Pinpoint the cell where the given text exists, returning its (x, y) midpoint coordinate. 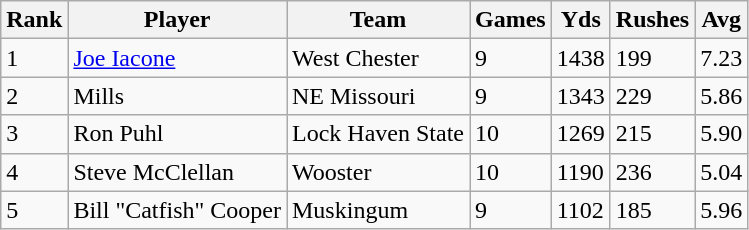
185 (652, 210)
1438 (580, 58)
Games (511, 20)
1102 (580, 210)
Bill "Catfish" Cooper (178, 210)
Ron Puhl (178, 134)
215 (652, 134)
236 (652, 172)
Wooster (378, 172)
5.04 (722, 172)
5.96 (722, 210)
5.90 (722, 134)
199 (652, 58)
West Chester (378, 58)
229 (652, 96)
1343 (580, 96)
Rushes (652, 20)
1 (34, 58)
1190 (580, 172)
1269 (580, 134)
5 (34, 210)
Avg (722, 20)
Joe Iacone (178, 58)
7.23 (722, 58)
Muskingum (378, 210)
3 (34, 134)
Team (378, 20)
4 (34, 172)
5.86 (722, 96)
Player (178, 20)
2 (34, 96)
Lock Haven State (378, 134)
Rank (34, 20)
Steve McClellan (178, 172)
Mills (178, 96)
NE Missouri (378, 96)
Yds (580, 20)
